From the cell containing the given text, extract its center point as (X, Y) coordinate. 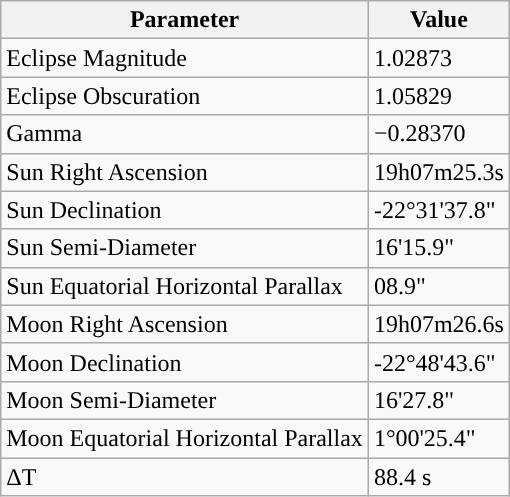
Eclipse Obscuration (185, 96)
-22°31'37.8" (438, 210)
19h07m25.3s (438, 172)
Moon Equatorial Horizontal Parallax (185, 438)
Moon Declination (185, 362)
1.02873 (438, 58)
−0.28370 (438, 134)
08.9" (438, 286)
1°00'25.4" (438, 438)
-22°48'43.6" (438, 362)
Sun Right Ascension (185, 172)
16'15.9" (438, 248)
1.05829 (438, 96)
88.4 s (438, 477)
Sun Semi-Diameter (185, 248)
Value (438, 20)
Moon Right Ascension (185, 324)
Moon Semi-Diameter (185, 400)
Gamma (185, 134)
19h07m26.6s (438, 324)
ΔT (185, 477)
16'27.8" (438, 400)
Eclipse Magnitude (185, 58)
Parameter (185, 20)
Sun Declination (185, 210)
Sun Equatorial Horizontal Parallax (185, 286)
